Extract the (X, Y) coordinate from the center of the cell holding the provided text.  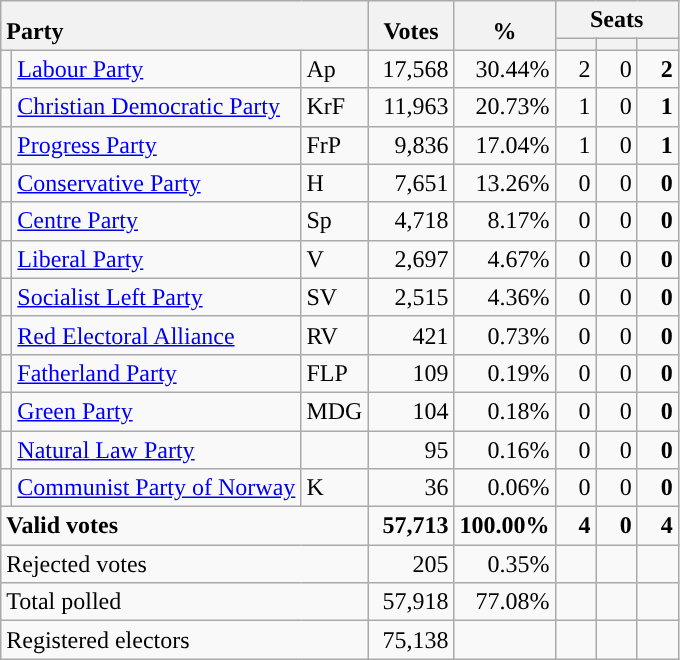
17.04% (504, 145)
11,963 (411, 107)
FLP (334, 373)
Sp (334, 221)
7,651 (411, 183)
H (334, 183)
SV (334, 297)
MDG (334, 411)
30.44% (504, 69)
57,918 (411, 602)
Seats (616, 20)
Liberal Party (156, 259)
57,713 (411, 526)
Socialist Left Party (156, 297)
Labour Party (156, 69)
Communist Party of Norway (156, 488)
104 (411, 411)
0.73% (504, 335)
100.00% (504, 526)
Rejected votes (184, 564)
FrP (334, 145)
Red Electoral Alliance (156, 335)
RV (334, 335)
0.19% (504, 373)
Registered electors (184, 640)
Valid votes (184, 526)
36 (411, 488)
109 (411, 373)
95 (411, 449)
0.35% (504, 564)
75,138 (411, 640)
Conservative Party (156, 183)
% (504, 26)
4,718 (411, 221)
Party (184, 26)
0.06% (504, 488)
Ap (334, 69)
2,697 (411, 259)
V (334, 259)
Christian Democratic Party (156, 107)
Centre Party (156, 221)
2,515 (411, 297)
421 (411, 335)
77.08% (504, 602)
KrF (334, 107)
8.17% (504, 221)
0.16% (504, 449)
Fatherland Party (156, 373)
9,836 (411, 145)
13.26% (504, 183)
4.67% (504, 259)
Total polled (184, 602)
20.73% (504, 107)
Natural Law Party (156, 449)
4.36% (504, 297)
0.18% (504, 411)
K (334, 488)
205 (411, 564)
Progress Party (156, 145)
17,568 (411, 69)
Votes (411, 26)
Green Party (156, 411)
